Detect which cell encompasses the target text, then output its [X, Y] center coordinate. 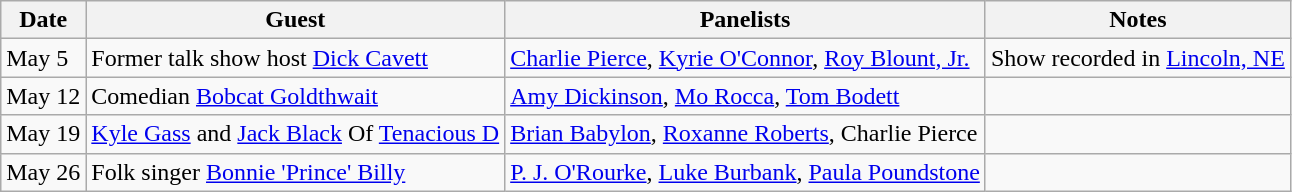
May 5 [44, 58]
P. J. O'Rourke, Luke Burbank, Paula Poundstone [746, 172]
May 19 [44, 134]
Brian Babylon, Roxanne Roberts, Charlie Pierce [746, 134]
Former talk show host Dick Cavett [296, 58]
Panelists [746, 20]
Date [44, 20]
Amy Dickinson, Mo Rocca, Tom Bodett [746, 96]
May 26 [44, 172]
Kyle Gass and Jack Black Of Tenacious D [296, 134]
Notes [1138, 20]
Comedian Bobcat Goldthwait [296, 96]
Guest [296, 20]
Show recorded in Lincoln, NE [1138, 58]
Charlie Pierce, Kyrie O'Connor, Roy Blount, Jr. [746, 58]
May 12 [44, 96]
Folk singer Bonnie 'Prince' Billy [296, 172]
